Determine the [x, y] coordinate at the center of the cell enclosing the given text.  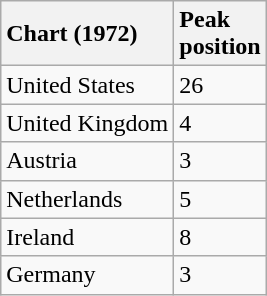
Netherlands [88, 199]
Peakposition [220, 34]
Germany [88, 275]
8 [220, 237]
4 [220, 123]
5 [220, 199]
Austria [88, 161]
United Kingdom [88, 123]
Chart (1972) [88, 34]
Ireland [88, 237]
26 [220, 85]
United States [88, 85]
